For the text-containing cell, return its midpoint in [X, Y] coordinate format. 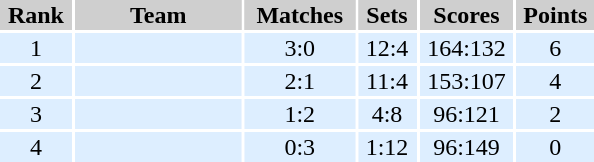
12:4 [387, 48]
2:1 [300, 81]
Rank [36, 15]
3 [36, 114]
1 [36, 48]
1:2 [300, 114]
6 [556, 48]
Sets [387, 15]
Scores [466, 15]
153:107 [466, 81]
Matches [300, 15]
Points [556, 15]
11:4 [387, 81]
3:0 [300, 48]
0 [556, 147]
96:121 [466, 114]
96:149 [466, 147]
4:8 [387, 114]
Team [158, 15]
0:3 [300, 147]
1:12 [387, 147]
164:132 [466, 48]
